Extract the [x, y] coordinate from the center of the cell holding the provided text.  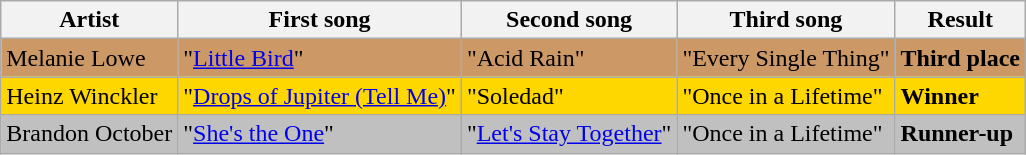
First song [320, 20]
"Let's Stay Together" [568, 134]
Runner-up [960, 134]
Result [960, 20]
Artist [90, 20]
Melanie Lowe [90, 58]
Brandon October [90, 134]
"She's the One" [320, 134]
Third place [960, 58]
Third song [786, 20]
"Little Bird" [320, 58]
Second song [568, 20]
"Acid Rain" [568, 58]
Winner [960, 96]
"Soledad" [568, 96]
"Every Single Thing" [786, 58]
Heinz Winckler [90, 96]
"Drops of Jupiter (Tell Me)" [320, 96]
